Pinpoint the cell where the given text exists, returning its [X, Y] midpoint coordinate. 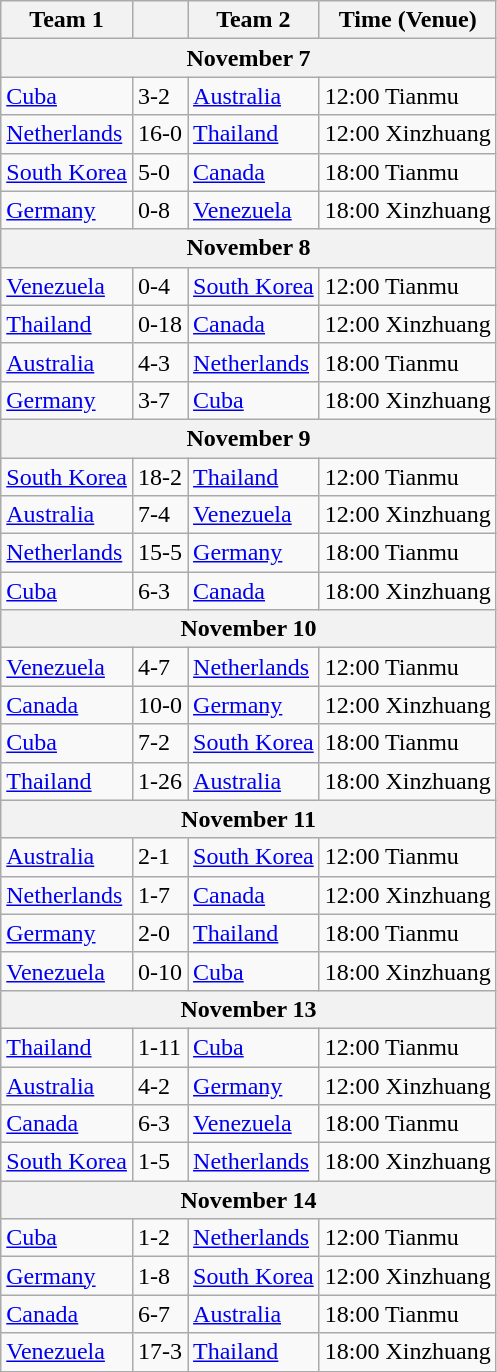
November 13 [249, 1009]
November 14 [249, 1200]
0-18 [160, 324]
10-0 [160, 705]
November 9 [249, 438]
1-8 [160, 1276]
4-3 [160, 362]
0-4 [160, 286]
15-5 [160, 553]
7-4 [160, 515]
6-7 [160, 1314]
November 10 [249, 629]
November 7 [249, 58]
Team 1 [67, 20]
18-2 [160, 477]
2-0 [160, 933]
7-2 [160, 743]
17-3 [160, 1352]
1-26 [160, 781]
16-0 [160, 134]
4-7 [160, 667]
Team 2 [254, 20]
Time (Venue) [408, 20]
3-7 [160, 400]
2-1 [160, 857]
November 11 [249, 819]
3-2 [160, 96]
November 8 [249, 248]
1-5 [160, 1162]
5-0 [160, 172]
0-10 [160, 971]
1-11 [160, 1047]
1-7 [160, 895]
4-2 [160, 1085]
0-8 [160, 210]
1-2 [160, 1238]
